Find where the given text appears and provide that cell's center as [x, y] coordinate. 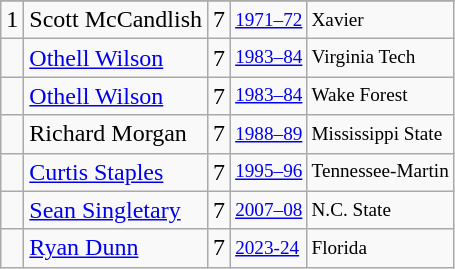
Mississippi State [380, 134]
2023-24 [269, 248]
Scott McCandlish [116, 20]
1 [12, 20]
Richard Morgan [116, 134]
Xavier [380, 20]
Tennessee-Martin [380, 172]
1995–96 [269, 172]
N.C. State [380, 210]
Ryan Dunn [116, 248]
1971–72 [269, 20]
2007–08 [269, 210]
Sean Singletary [116, 210]
Curtis Staples [116, 172]
Wake Forest [380, 96]
1988–89 [269, 134]
Florida [380, 248]
Virginia Tech [380, 58]
